Return (X, Y) of the center of cell containing provided text 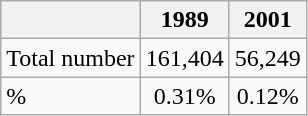
1989 (184, 20)
0.12% (268, 96)
56,249 (268, 58)
2001 (268, 20)
Total number (70, 58)
0.31% (184, 96)
161,404 (184, 58)
% (70, 96)
